Return the [X, Y] coordinate for the center point of the cell that contains the specified text.  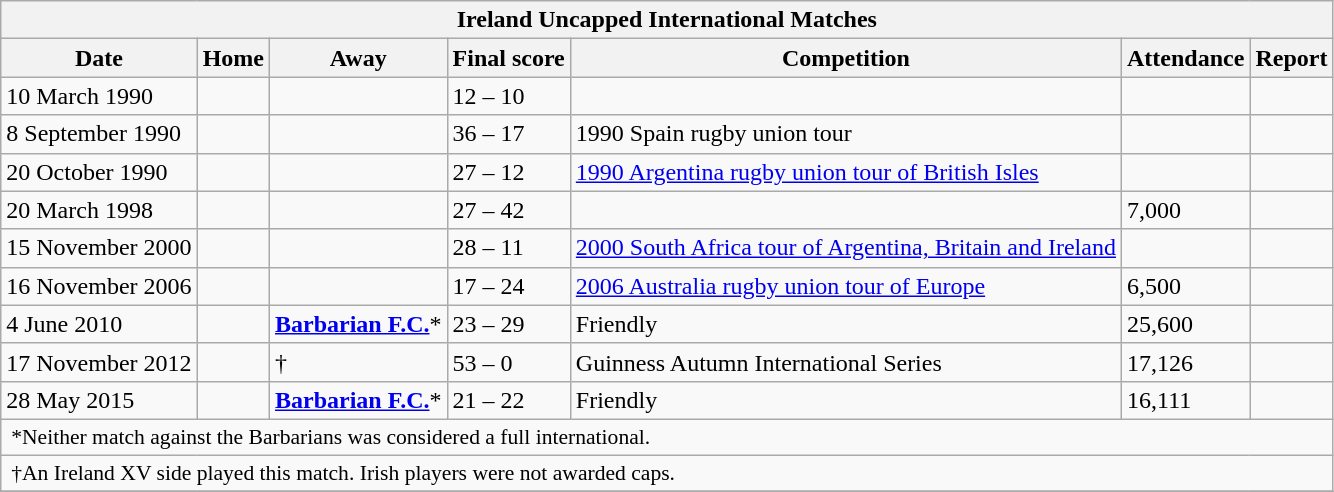
20 March 1998 [99, 210]
Date [99, 58]
Guinness Autumn International Series [846, 362]
36 – 17 [508, 134]
2006 Australia rugby union tour of Europe [846, 286]
Ireland Uncapped International Matches [667, 20]
2000 South Africa tour of Argentina, Britain and Ireland [846, 248]
4 June 2010 [99, 324]
21 – 22 [508, 400]
17 – 24 [508, 286]
53 – 0 [508, 362]
7,000 [1185, 210]
27 – 42 [508, 210]
27 – 12 [508, 172]
28 – 11 [508, 248]
8 September 1990 [99, 134]
*Neither match against the Barbarians was considered a full international. [667, 437]
Attendance [1185, 58]
Home [233, 58]
16 November 2006 [99, 286]
23 – 29 [508, 324]
Report [1292, 58]
28 May 2015 [99, 400]
12 – 10 [508, 96]
Competition [846, 58]
25,600 [1185, 324]
16,111 [1185, 400]
10 March 1990 [99, 96]
20 October 1990 [99, 172]
15 November 2000 [99, 248]
1990 Argentina rugby union tour of British Isles [846, 172]
6,500 [1185, 286]
† [358, 362]
17 November 2012 [99, 362]
17,126 [1185, 362]
Final score [508, 58]
Away [358, 58]
†An Ireland XV side played this match. Irish players were not awarded caps. [667, 473]
1990 Spain rugby union tour [846, 134]
